Capture the cell that displays the provided text and extract its [x, y] central coordinate. 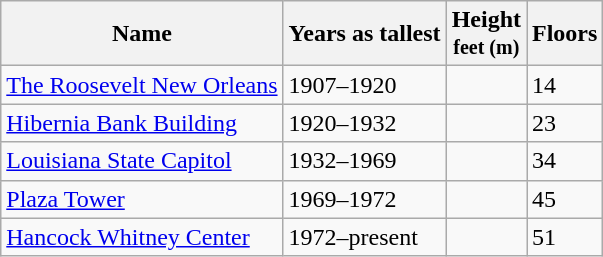
45 [564, 199]
Plaza Tower [142, 199]
1969–1972 [364, 199]
1932–1969 [364, 161]
Hancock Whitney Center [142, 237]
14 [564, 85]
Heightfeet (m) [486, 34]
51 [564, 237]
1907–1920 [364, 85]
Floors [564, 34]
The Roosevelt New Orleans [142, 85]
Louisiana State Capitol [142, 161]
Hibernia Bank Building [142, 123]
1920–1932 [364, 123]
Years as tallest [364, 34]
23 [564, 123]
Name [142, 34]
1972–present [364, 237]
34 [564, 161]
